Find where the given text appears and provide that cell's center as [X, Y] coordinate. 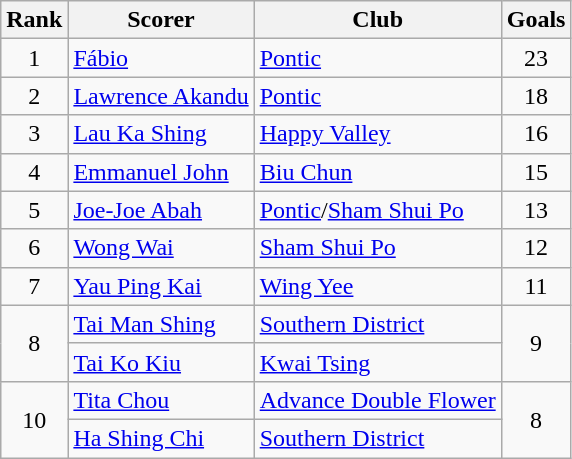
2 [34, 96]
Goals [536, 20]
12 [536, 248]
Pontic/Sham Shui Po [378, 210]
Tai Ko Kiu [161, 362]
Fábio [161, 58]
Ha Shing Chi [161, 438]
6 [34, 248]
Lau Ka Shing [161, 134]
16 [536, 134]
15 [536, 172]
5 [34, 210]
7 [34, 286]
Sham Shui Po [378, 248]
4 [34, 172]
Emmanuel John [161, 172]
3 [34, 134]
Kwai Tsing [378, 362]
18 [536, 96]
Rank [34, 20]
23 [536, 58]
11 [536, 286]
13 [536, 210]
1 [34, 58]
Wong Wai [161, 248]
Happy Valley [378, 134]
Joe-Joe Abah [161, 210]
Scorer [161, 20]
Lawrence Akandu [161, 96]
Advance Double Flower [378, 400]
Tita Chou [161, 400]
9 [536, 343]
Tai Man Shing [161, 324]
Club [378, 20]
Yau Ping Kai [161, 286]
10 [34, 419]
Wing Yee [378, 286]
Biu Chun [378, 172]
